Determine the [X, Y] coordinate at the center of the cell enclosing the given text.  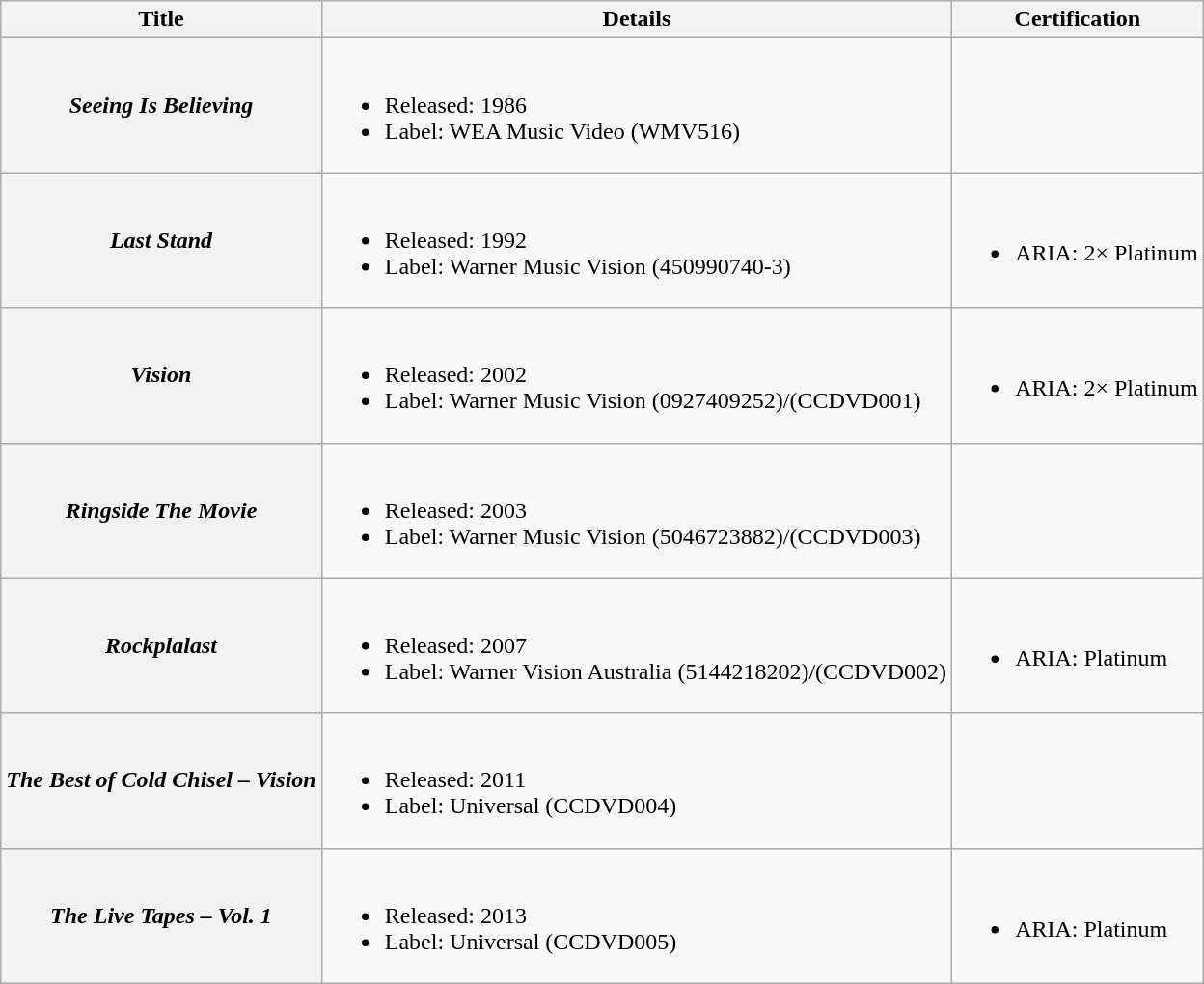
Seeing Is Believing [161, 105]
Released: 1992Label: Warner Music Vision (450990740-3) [637, 240]
Released: 2011Label: Universal (CCDVD004) [637, 780]
The Live Tapes – Vol. 1 [161, 916]
Title [161, 19]
Released: 2007Label: Warner Vision Australia (5144218202)/(CCDVD002) [637, 645]
Released: 2003Label: Warner Music Vision (5046723882)/(CCDVD003) [637, 510]
The Best of Cold Chisel – Vision [161, 780]
Details [637, 19]
Released: 2013Label: Universal (CCDVD005) [637, 916]
Last Stand [161, 240]
Released: 1986Label: WEA Music Video (WMV516) [637, 105]
Rockplalast [161, 645]
Released: 2002Label: Warner Music Vision (0927409252)/(CCDVD001) [637, 375]
Ringside The Movie [161, 510]
Vision [161, 375]
Certification [1079, 19]
